Capture the cell that displays the provided text and extract its [x, y] central coordinate. 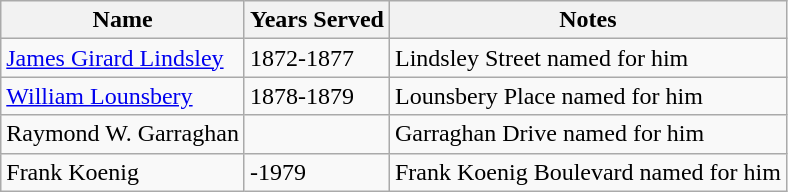
-1979 [316, 172]
Frank Koenig Boulevard named for him [588, 172]
Years Served [316, 20]
Notes [588, 20]
Frank Koenig [123, 172]
1878-1879 [316, 96]
Garraghan Drive named for him [588, 134]
William Lounsbery [123, 96]
Name [123, 20]
1872-1877 [316, 58]
Lindsley Street named for him [588, 58]
James Girard Lindsley [123, 58]
Raymond W. Garraghan [123, 134]
Lounsbery Place named for him [588, 96]
